Output the (x, y) coordinate of the center of the cell containing the given text.  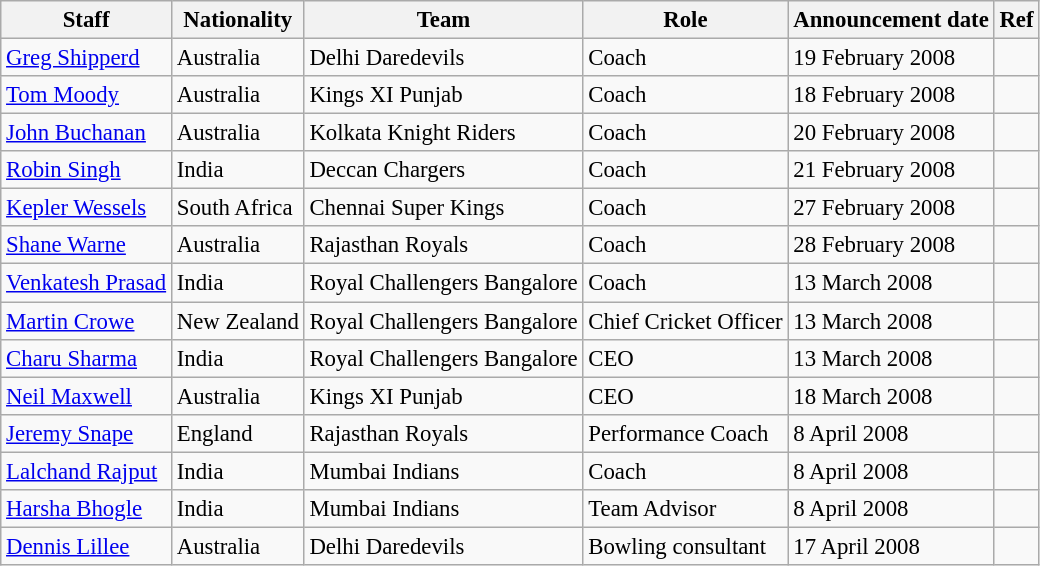
Jeremy Snape (86, 433)
Dennis Lillee (86, 546)
Nationality (238, 20)
Greg Shipperd (86, 58)
Bowling consultant (686, 546)
Kolkata Knight Riders (444, 133)
Tom Moody (86, 95)
Announcement date (891, 20)
20 February 2008 (891, 133)
Chennai Super Kings (444, 208)
18 March 2008 (891, 396)
Charu Sharma (86, 358)
Team Advisor (686, 509)
Kepler Wessels (86, 208)
Lalchand Rajput (86, 471)
England (238, 433)
19 February 2008 (891, 58)
27 February 2008 (891, 208)
Shane Warne (86, 245)
21 February 2008 (891, 170)
Staff (86, 20)
17 April 2008 (891, 546)
Deccan Chargers (444, 170)
Role (686, 20)
28 February 2008 (891, 245)
Venkatesh Prasad (86, 283)
18 February 2008 (891, 95)
South Africa (238, 208)
Ref (1016, 20)
New Zealand (238, 321)
Performance Coach (686, 433)
Chief Cricket Officer (686, 321)
Robin Singh (86, 170)
Martin Crowe (86, 321)
Neil Maxwell (86, 396)
Harsha Bhogle (86, 509)
John Buchanan (86, 133)
Team (444, 20)
